Search for the cell housing the specified text and yield its (x, y) center coordinate. 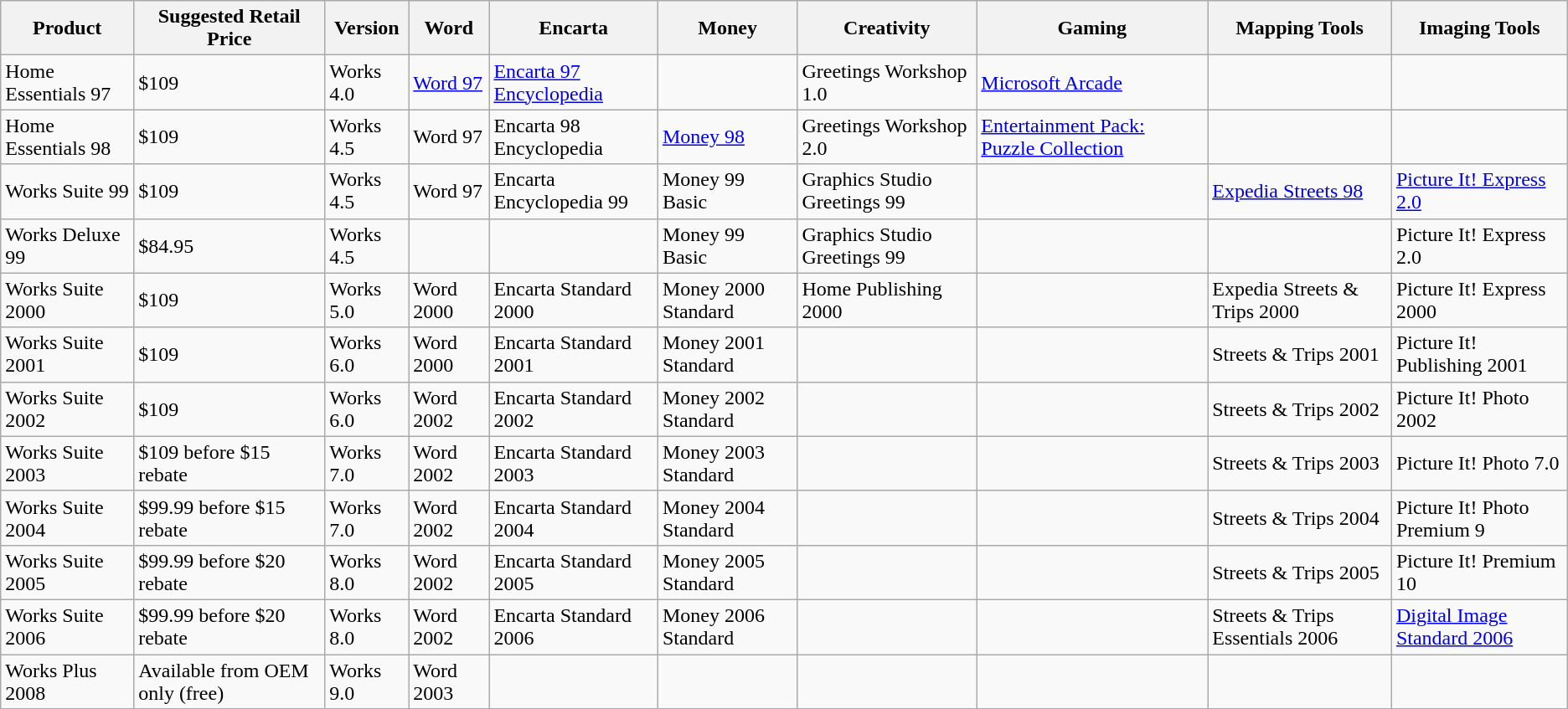
Works Suite 2003 (67, 464)
Works 9.0 (367, 681)
Encarta Standard 2002 (574, 408)
Suggested Retail Price (230, 28)
Streets & Trips 2001 (1300, 355)
Word (449, 28)
Works Suite 2006 (67, 626)
Available from OEM only (free) (230, 681)
Works Suite 2002 (67, 408)
Entertainment Pack: Puzzle Collection (1092, 137)
$84.95 (230, 246)
Works Plus 2008 (67, 681)
Mapping Tools (1300, 28)
Streets & Trips 2005 (1300, 573)
Works 5.0 (367, 300)
Works 4.0 (367, 82)
Product (67, 28)
Encarta Standard 2005 (574, 573)
Word 2003 (449, 681)
Home Essentials 98 (67, 137)
Streets & Trips 2002 (1300, 408)
Money 2004 Standard (727, 517)
Encarta Standard 2003 (574, 464)
Works Suite 2005 (67, 573)
Encarta Standard 2006 (574, 626)
Expedia Streets 98 (1300, 191)
Money 2003 Standard (727, 464)
Encarta (574, 28)
Money 2002 Standard (727, 408)
Encarta Standard 2004 (574, 517)
Works Suite 2004 (67, 517)
Imaging Tools (1479, 28)
Greetings Workshop 1.0 (887, 82)
Money 2006 Standard (727, 626)
Digital Image Standard 2006 (1479, 626)
Works Suite 99 (67, 191)
Encarta 98 Encyclopedia (574, 137)
Gaming (1092, 28)
Encarta Standard 2000 (574, 300)
Picture It! Express 2000 (1479, 300)
Home Publishing 2000 (887, 300)
Money (727, 28)
Version (367, 28)
Expedia Streets & Trips 2000 (1300, 300)
Streets & Trips 2003 (1300, 464)
Encarta Encyclopedia 99 (574, 191)
Works Suite 2001 (67, 355)
Money 2005 Standard (727, 573)
Money 2000 Standard (727, 300)
Works Deluxe 99 (67, 246)
Money 2001 Standard (727, 355)
Picture It! Photo 2002 (1479, 408)
Encarta Standard 2001 (574, 355)
Streets & Trips 2004 (1300, 517)
Works Suite 2000 (67, 300)
Home Essentials 97 (67, 82)
Streets & Trips Essentials 2006 (1300, 626)
Microsoft Arcade (1092, 82)
Encarta 97 Encyclopedia (574, 82)
Greetings Workshop 2.0 (887, 137)
Picture It! Photo 7.0 (1479, 464)
Picture It! Premium 10 (1479, 573)
$99.99 before $15 rebate (230, 517)
Picture It! Publishing 2001 (1479, 355)
$109 before $15 rebate (230, 464)
Picture It! Photo Premium 9 (1479, 517)
Creativity (887, 28)
Money 98 (727, 137)
